Capture the cell that displays the provided text and extract its (X, Y) central coordinate. 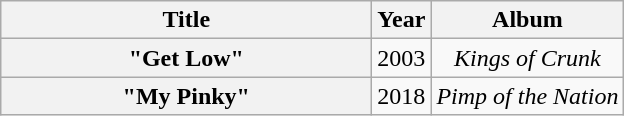
Year (402, 20)
Title (186, 20)
Kings of Crunk (528, 58)
Pimp of the Nation (528, 96)
"My Pinky" (186, 96)
2003 (402, 58)
Album (528, 20)
"Get Low" (186, 58)
2018 (402, 96)
